Capture the cell that displays the provided text and extract its [X, Y] central coordinate. 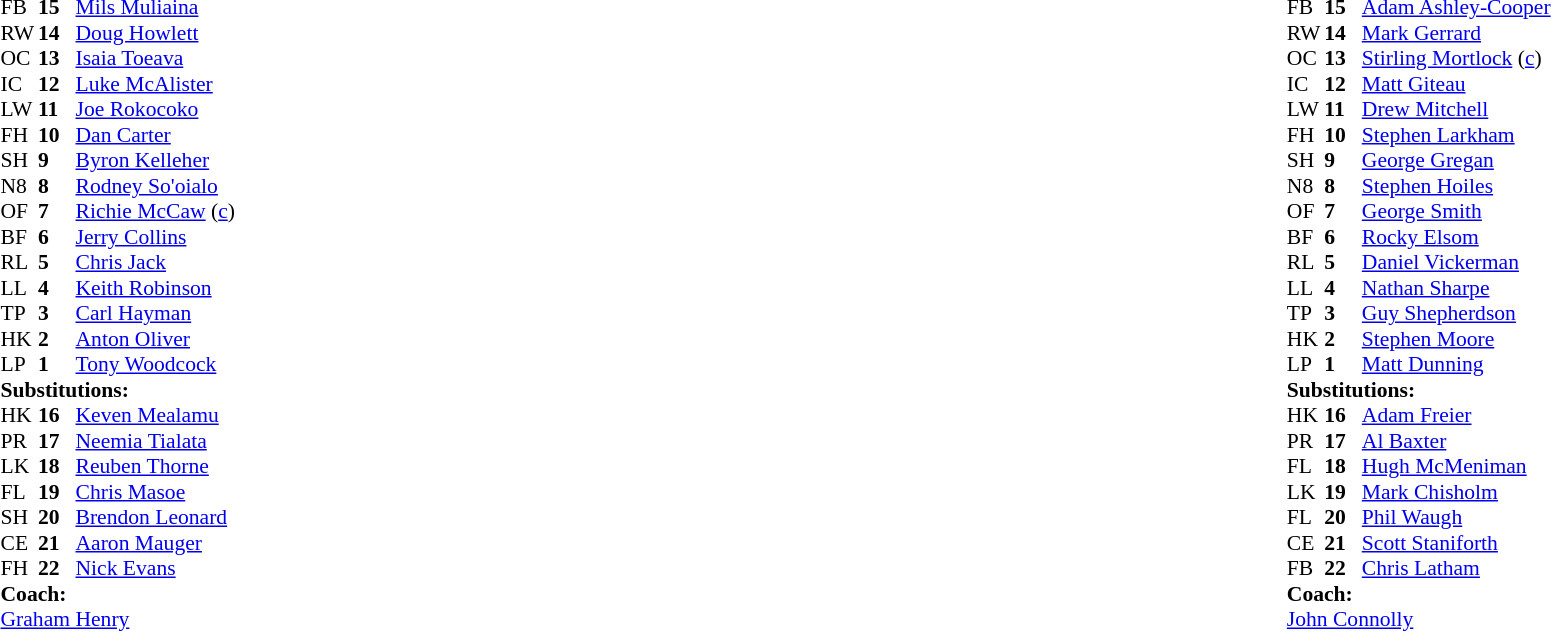
Nathan Sharpe [1456, 288]
Hugh McMeniman [1456, 467]
Chris Masoe [156, 492]
Keith Robinson [156, 288]
Keven Mealamu [156, 415]
Brendon Leonard [156, 517]
Byron Kelleher [156, 161]
Mark Gerrard [1456, 33]
Luke McAlister [156, 84]
Anton Oliver [156, 339]
Stephen Larkham [1456, 135]
Tony Woodcock [156, 365]
Rocky Elsom [1456, 237]
George Smith [1456, 211]
Neemia Tialata [156, 441]
Dan Carter [156, 135]
Jerry Collins [156, 237]
Nick Evans [156, 569]
Richie McCaw (c) [156, 211]
Stephen Hoiles [1456, 186]
Rodney So'oialo [156, 186]
Daniel Vickerman [1456, 263]
FB [1306, 569]
Carl Hayman [156, 313]
Chris Latham [1456, 569]
Guy Shepherdson [1456, 313]
Doug Howlett [156, 33]
Isaia Toeava [156, 59]
Aaron Mauger [156, 543]
Reuben Thorne [156, 467]
Al Baxter [1456, 441]
Stephen Moore [1456, 339]
Phil Waugh [1456, 517]
Drew Mitchell [1456, 109]
George Gregan [1456, 161]
Mark Chisholm [1456, 492]
Stirling Mortlock (c) [1456, 59]
Adam Freier [1456, 415]
Joe Rokocoko [156, 109]
Matt Giteau [1456, 84]
Matt Dunning [1456, 365]
Chris Jack [156, 263]
Scott Staniforth [1456, 543]
